Return the [X, Y] coordinate for the center point of the cell that contains the specified text.  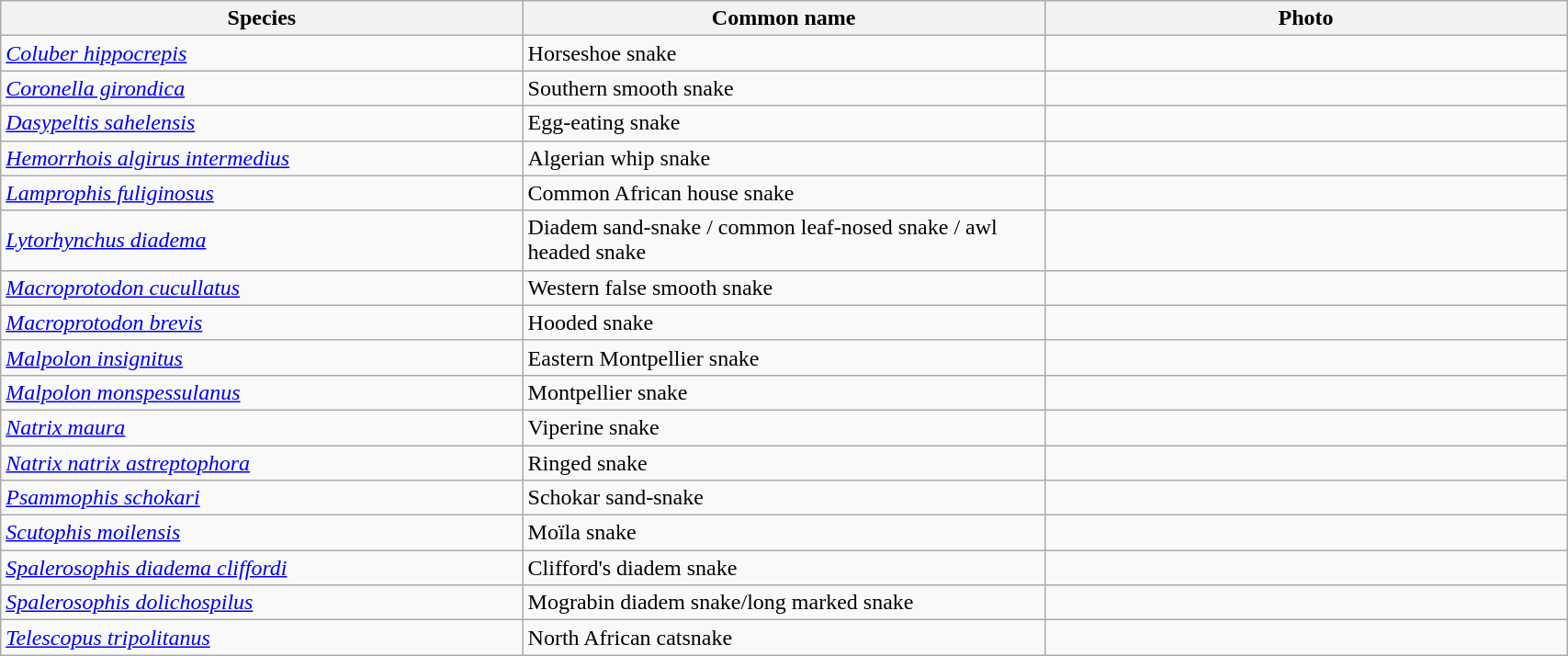
Spalerosophis diadema cliffordi [262, 568]
Scutophis moilensis [262, 533]
Viperine snake [784, 427]
Eastern Montpellier snake [784, 357]
Natrix natrix astreptophora [262, 462]
Moïla snake [784, 533]
Mograbin diadem snake/long marked snake [784, 603]
Southern smooth snake [784, 88]
Lytorhynchus diadema [262, 241]
Species [262, 18]
Photo [1305, 18]
Schokar sand-snake [784, 498]
Hooded snake [784, 322]
Spalerosophis dolichospilus [262, 603]
Ringed snake [784, 462]
Malpolon monspessulanus [262, 392]
Algerian whip snake [784, 158]
Macroprotodon cucullatus [262, 288]
Malpolon insignitus [262, 357]
Lamprophis fuliginosus [262, 193]
Common name [784, 18]
Telescopus tripolitanus [262, 638]
Egg-eating snake [784, 123]
Common African house snake [784, 193]
Coronella girondica [262, 88]
North African catsnake [784, 638]
Natrix maura [262, 427]
Montpellier snake [784, 392]
Clifford's diadem snake [784, 568]
Macroprotodon brevis [262, 322]
Psammophis schokari [262, 498]
Coluber hippocrepis [262, 53]
Horseshoe snake [784, 53]
Dasypeltis sahelensis [262, 123]
Western false smooth snake [784, 288]
Hemorrhois algirus intermedius [262, 158]
Diadem sand-snake / common leaf-nosed snake / awl headed snake [784, 241]
